Pinpoint the cell where the given text exists, returning its [X, Y] midpoint coordinate. 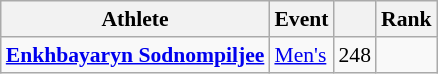
Men's [301, 55]
Rank [406, 19]
Athlete [136, 19]
Enkhbayaryn Sodnompiljee [136, 55]
Event [301, 19]
248 [354, 55]
